Provide the [X, Y] coordinate of the cell's center where the given text is located.  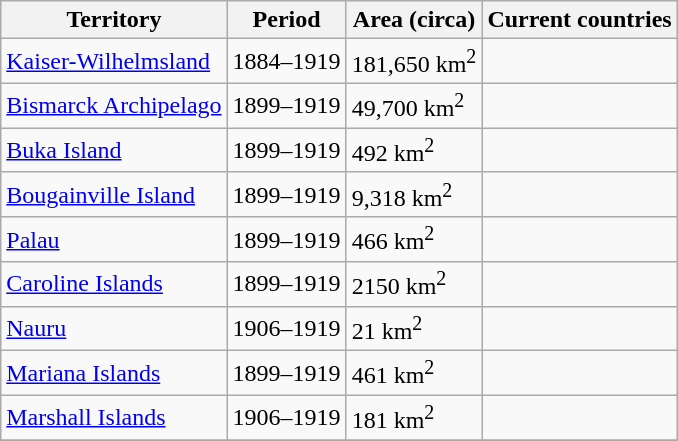
1884–1919 [286, 62]
466 km2 [414, 240]
492 km2 [414, 150]
Palau [114, 240]
Mariana Islands [114, 374]
Kaiser-Wilhelmsland [114, 62]
Current countries [580, 20]
Bougainville Island [114, 194]
49,700 km2 [414, 106]
Caroline Islands [114, 284]
Bismarck Archipelago [114, 106]
Buka Island [114, 150]
2150 km2 [414, 284]
Territory [114, 20]
Area (circa) [414, 20]
181 km2 [414, 418]
461 km2 [414, 374]
Period [286, 20]
Marshall Islands [114, 418]
9,318 km2 [414, 194]
21 km2 [414, 328]
181,650 km2 [414, 62]
Nauru [114, 328]
